Provide the [x, y] coordinate of the cell's center where the given text is located.  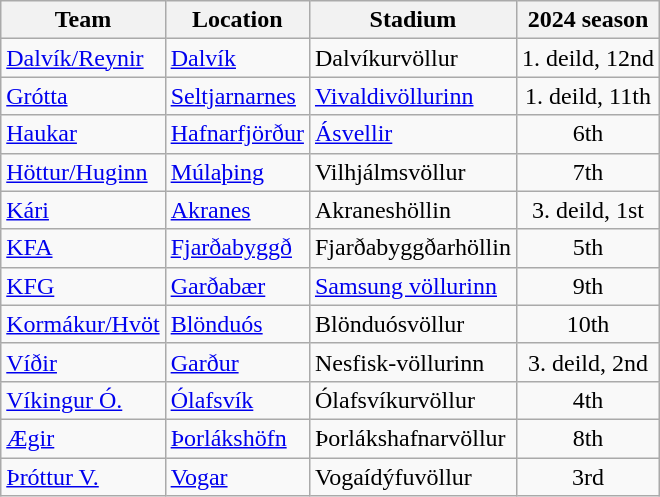
Vivaldivöllurinn [412, 96]
Blönduós [237, 324]
Fjarðabyggð [237, 248]
Nesfisk-völlurinn [412, 362]
Seltjarnarnes [237, 96]
Dalvík [237, 58]
Víkingur Ó. [83, 400]
Þróttur V. [83, 477]
Garðabær [237, 286]
Haukar [83, 134]
3. deild, 2nd [588, 362]
Grótta [83, 96]
2024 season [588, 20]
4th [588, 400]
Akraneshöllin [412, 210]
Múlaþing [237, 172]
1. deild, 11th [588, 96]
Samsung völlurinn [412, 286]
Vilhjálmsvöllur [412, 172]
3. deild, 1st [588, 210]
6th [588, 134]
Dalvíkurvöllur [412, 58]
Höttur/Huginn [83, 172]
Ásvellir [412, 134]
Dalvík/Reynir [83, 58]
Location [237, 20]
1. deild, 12nd [588, 58]
Hafnarfjörður [237, 134]
Stadium [412, 20]
Vogaídýfuvöllur [412, 477]
KFG [83, 286]
5th [588, 248]
Ægir [83, 438]
Akranes [237, 210]
Kári [83, 210]
Team [83, 20]
Þorlákshöfn [237, 438]
10th [588, 324]
KFA [83, 248]
Ólafsvík [237, 400]
7th [588, 172]
3rd [588, 477]
Víðir [83, 362]
8th [588, 438]
9th [588, 286]
Blönduósvöllur [412, 324]
Kormákur/Hvöt [83, 324]
Ólafsvíkurvöllur [412, 400]
Fjarðabyggðarhöllin [412, 248]
Þorlákshafnarvöllur [412, 438]
Vogar [237, 477]
Garður [237, 362]
